Return the (X, Y) coordinate for the center point of the cell that contains the specified text.  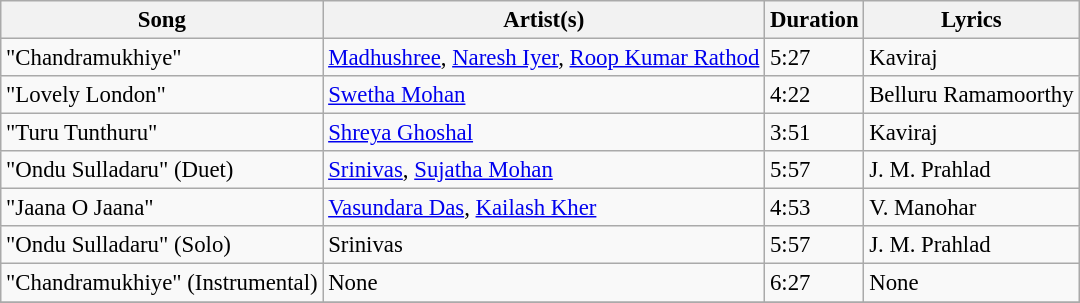
Belluru Ramamoorthy (972, 95)
5:27 (814, 58)
Artist(s) (544, 20)
6:27 (814, 283)
Srinivas, Sujatha Mohan (544, 170)
"Turu Tunthuru" (162, 133)
4:53 (814, 208)
Lyrics (972, 20)
V. Manohar (972, 208)
"Chandramukhiye" (162, 58)
Vasundara Das, Kailash Kher (544, 208)
Srinivas (544, 245)
"Ondu Sulladaru" (Duet) (162, 170)
4:22 (814, 95)
Madhushree, Naresh Iyer, Roop Kumar Rathod (544, 58)
Song (162, 20)
"Ondu Sulladaru" (Solo) (162, 245)
"Chandramukhiye" (Instrumental) (162, 283)
Shreya Ghoshal (544, 133)
3:51 (814, 133)
Swetha Mohan (544, 95)
"Jaana O Jaana" (162, 208)
Duration (814, 20)
"Lovely London" (162, 95)
